Search for the cell housing the specified text and yield its [x, y] center coordinate. 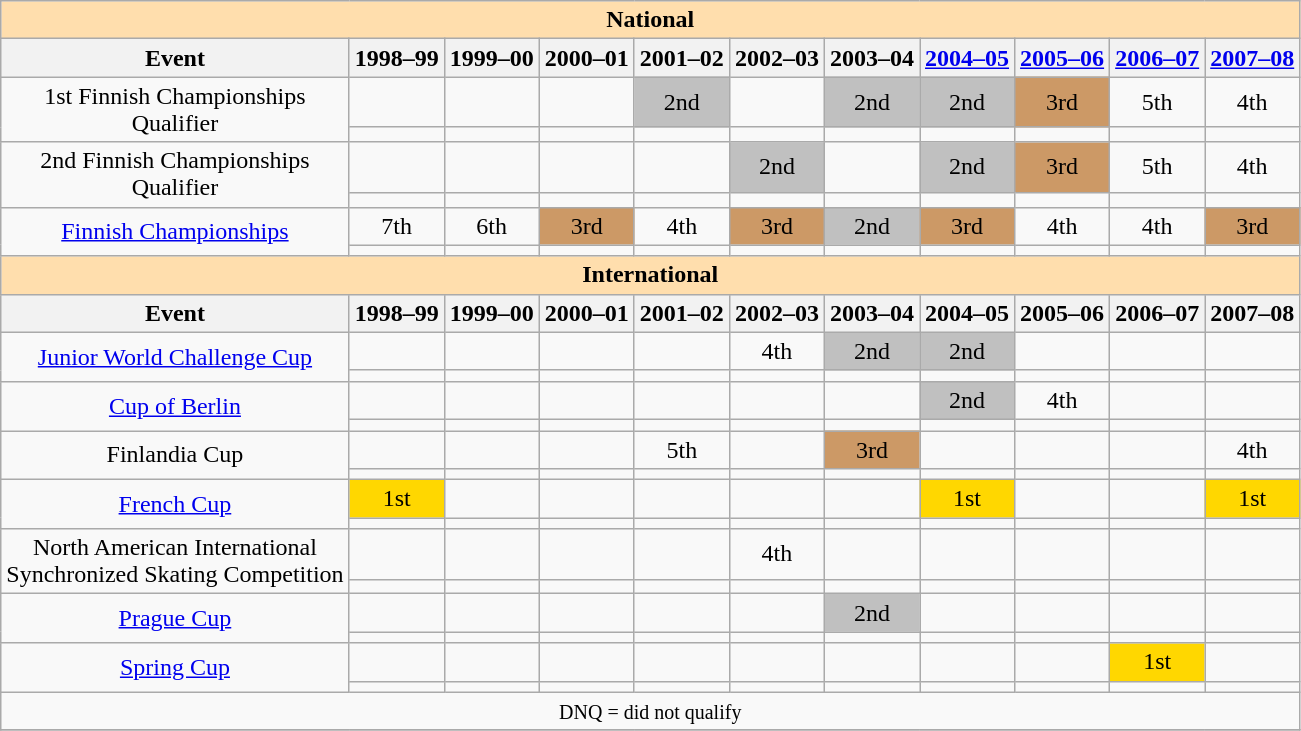
National [650, 20]
International [650, 275]
Finlandia Cup [175, 454]
Prague Cup [175, 618]
2nd Finnish ChampionshipsQualifier [175, 174]
DNQ = did not qualify [650, 711]
Junior World Challenge Cup [175, 356]
6th [492, 226]
Spring Cup [175, 668]
Finnish Championships [175, 232]
1st Finnish ChampionshipsQualifier [175, 110]
North American InternationalSynchronized Skating Competition [175, 562]
7th [396, 226]
French Cup [175, 504]
Cup of Berlin [175, 406]
